Pinpoint the cell where the given text exists, returning its (x, y) midpoint coordinate. 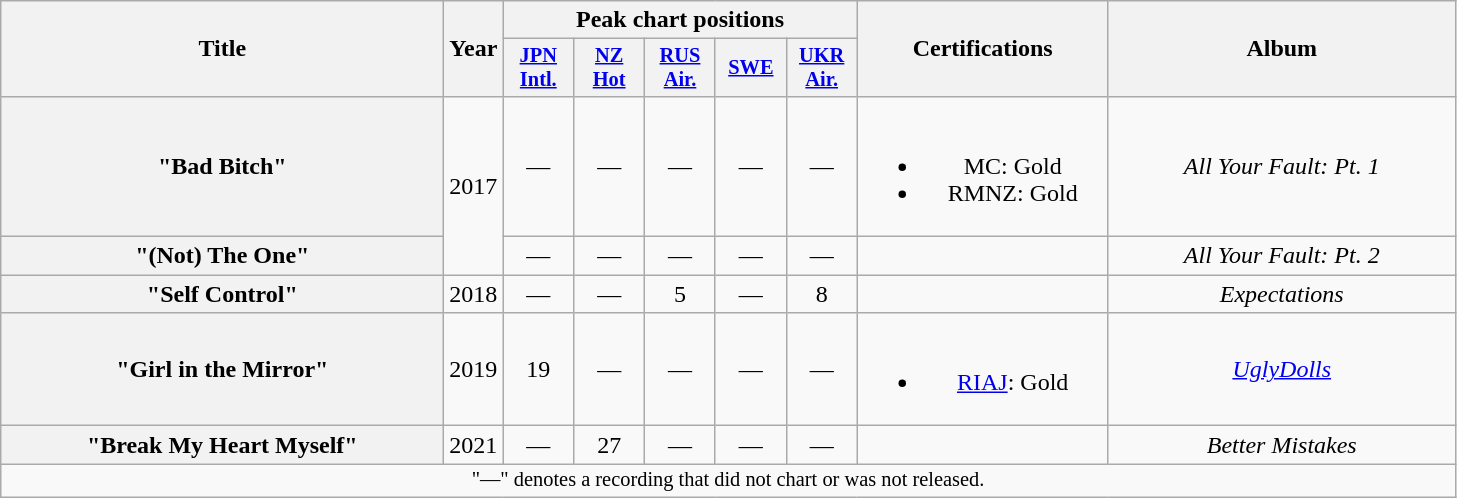
NZHot (610, 68)
5 (680, 294)
Better Mistakes (1282, 445)
Year (474, 49)
2018 (474, 294)
"Bad Bitch" (222, 166)
UKRAir. (822, 68)
Expectations (1282, 294)
2021 (474, 445)
27 (610, 445)
Certifications (982, 49)
"Break My Heart Myself" (222, 445)
"—" denotes a recording that did not chart or was not released. (728, 481)
"Self Control" (222, 294)
RIAJ: Gold (982, 370)
19 (538, 370)
RUSAir. (680, 68)
UglyDolls (1282, 370)
8 (822, 294)
All Your Fault: Pt. 1 (1282, 166)
MC: GoldRMNZ: Gold (982, 166)
Title (222, 49)
2017 (474, 185)
Peak chart positions (680, 20)
JPNIntl. (538, 68)
Album (1282, 49)
SWE (750, 68)
"Girl in the Mirror" (222, 370)
"(Not) The One" (222, 256)
2019 (474, 370)
All Your Fault: Pt. 2 (1282, 256)
